Pinpoint the cell where the given text exists, returning its [X, Y] midpoint coordinate. 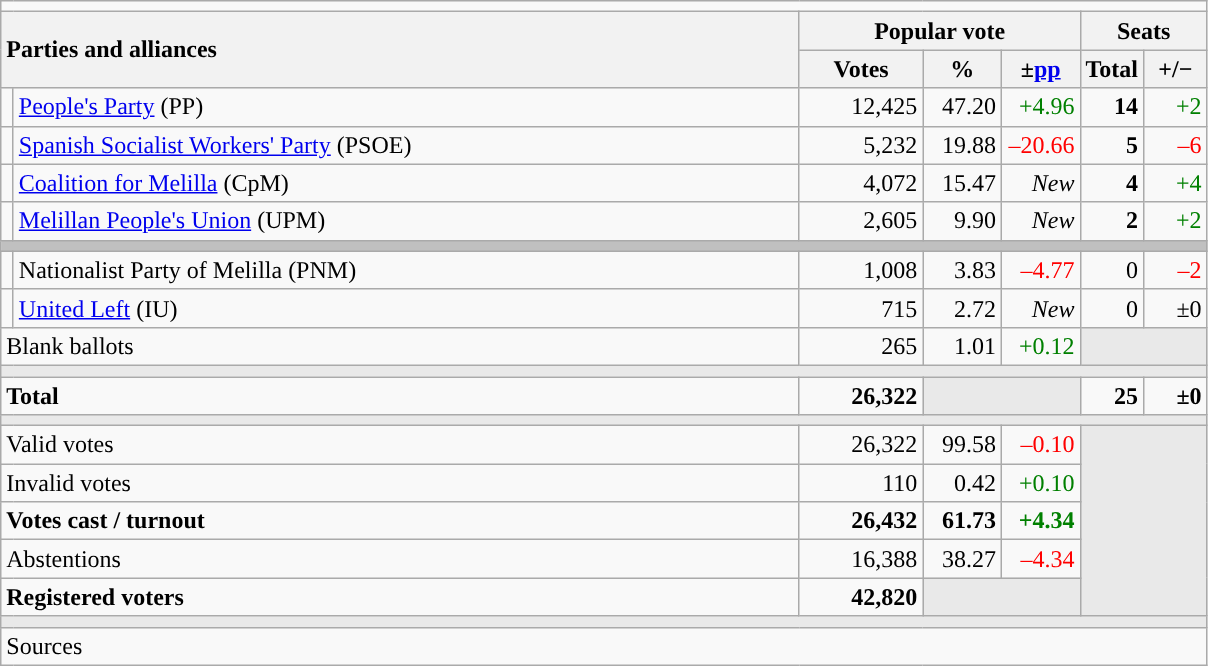
Coalition for Melilla (CpM) [406, 183]
Votes cast / turnout [400, 521]
–4.34 [1040, 559]
+4 [1176, 183]
–0.10 [1040, 445]
Spanish Socialist Workers' Party (PSOE) [406, 145]
3.83 [962, 270]
±pp [1040, 69]
Seats [1144, 31]
2.72 [962, 308]
42,820 [861, 597]
United Left (IU) [406, 308]
+/− [1176, 69]
4,072 [861, 183]
38.27 [962, 559]
+0.12 [1040, 346]
1.01 [962, 346]
16,388 [861, 559]
2 [1112, 221]
Valid votes [400, 445]
Votes [861, 69]
–4.77 [1040, 270]
Parties and alliances [400, 50]
Nationalist Party of Melilla (PNM) [406, 270]
% [962, 69]
Blank ballots [400, 346]
15.47 [962, 183]
Registered voters [400, 597]
2,605 [861, 221]
715 [861, 308]
Abstentions [400, 559]
9.90 [962, 221]
0.42 [962, 483]
265 [861, 346]
–20.66 [1040, 145]
+0.10 [1040, 483]
Popular vote [940, 31]
4 [1112, 183]
47.20 [962, 107]
Invalid votes [400, 483]
25 [1112, 395]
Melillan People's Union (UPM) [406, 221]
99.58 [962, 445]
14 [1112, 107]
1,008 [861, 270]
Sources [604, 646]
5 [1112, 145]
19.88 [962, 145]
–2 [1176, 270]
+4.34 [1040, 521]
5,232 [861, 145]
+4.96 [1040, 107]
26,432 [861, 521]
61.73 [962, 521]
People's Party (PP) [406, 107]
–6 [1176, 145]
110 [861, 483]
12,425 [861, 107]
